Capture the cell that displays the provided text and extract its [x, y] central coordinate. 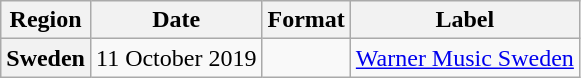
Warner Music Sweden [464, 58]
Date [176, 20]
Sweden [46, 58]
11 October 2019 [176, 58]
Label [464, 20]
Format [306, 20]
Region [46, 20]
